Pinpoint the cell where the given text exists, returning its [x, y] midpoint coordinate. 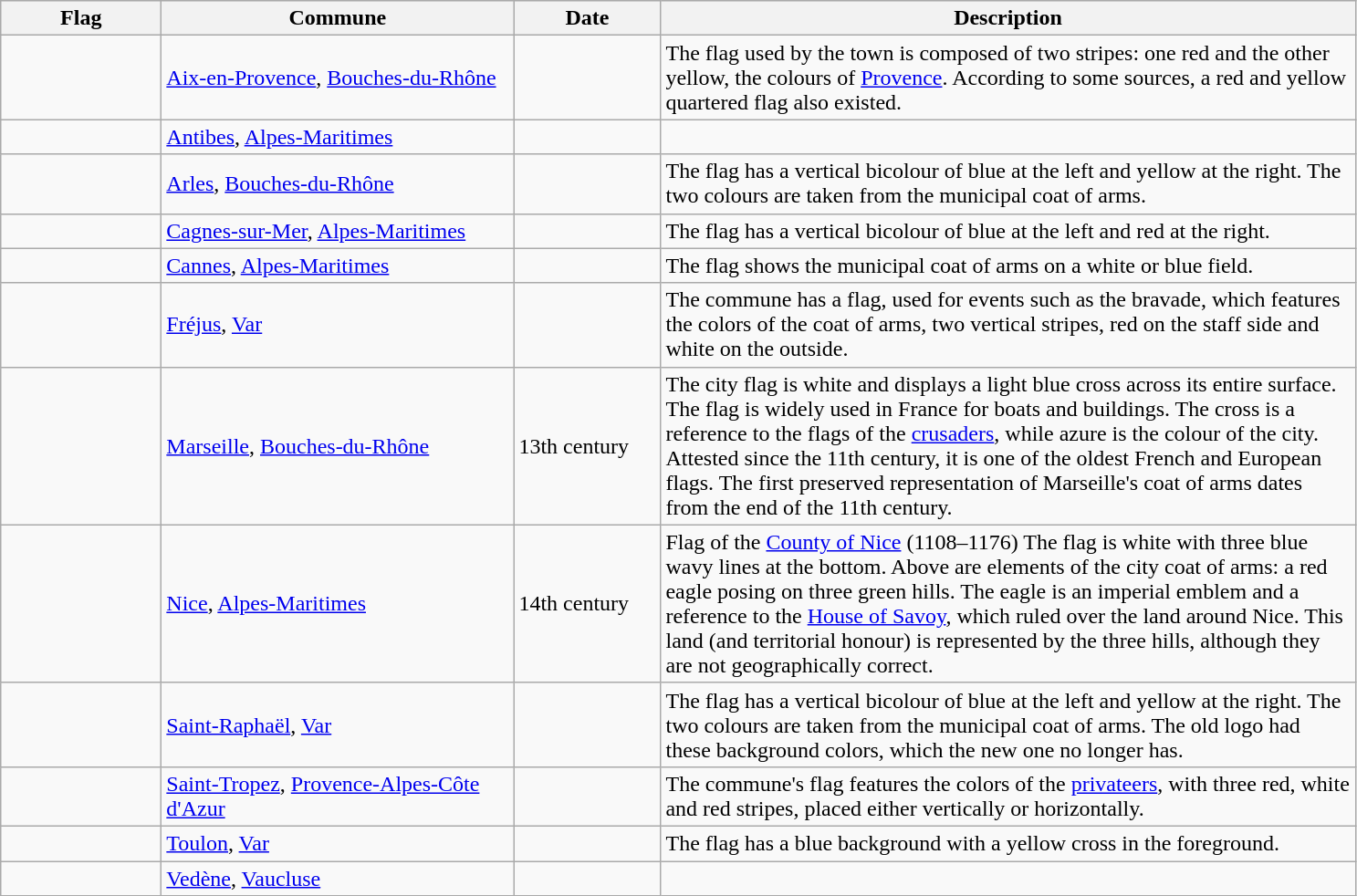
Aix-en-Provence, Bouches-du-Rhône [338, 78]
The flag has a blue background with a yellow cross in the foreground. [1007, 843]
Marseille, Bouches-du-Rhône [338, 445]
The commune's flag features the colors of the privateers, with three red, white and red stripes, placed either vertically or horizontally. [1007, 796]
Saint-Raphaël, Var [338, 724]
Date [588, 18]
Fréjus, Var [338, 325]
Arles, Bouches-du-Rhône [338, 184]
Antibes, Alpes-Maritimes [338, 137]
The flag has a vertical bicolour of blue at the left and red at the right. [1007, 231]
Vedène, Vaucluse [338, 879]
13th century [588, 445]
Flag [81, 18]
The flag has a vertical bicolour of blue at the left and yellow at the right. The two colours are taken from the municipal coat of arms. [1007, 184]
Toulon, Var [338, 843]
Commune [338, 18]
Description [1007, 18]
The flag shows the municipal coat of arms on a white or blue field. [1007, 266]
Cagnes-sur-Mer, Alpes-Maritimes [338, 231]
Saint-Tropez, Provence-Alpes-Côte d'Azur [338, 796]
Nice, Alpes-Maritimes [338, 604]
Cannes, Alpes-Maritimes [338, 266]
14th century [588, 604]
